Pinpoint the cell where the given text exists, returning its [x, y] midpoint coordinate. 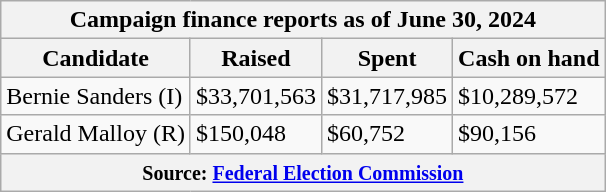
$60,752 [386, 134]
Cash on hand [529, 58]
$33,701,563 [256, 96]
Spent [386, 58]
Candidate [96, 58]
Bernie Sanders (I) [96, 96]
$90,156 [529, 134]
$10,289,572 [529, 96]
$31,717,985 [386, 96]
Raised [256, 58]
$150,048 [256, 134]
Campaign finance reports as of June 30, 2024 [303, 20]
Gerald Malloy (R) [96, 134]
Source: Federal Election Commission [303, 172]
